For the text-containing cell, return its midpoint in [X, Y] coordinate format. 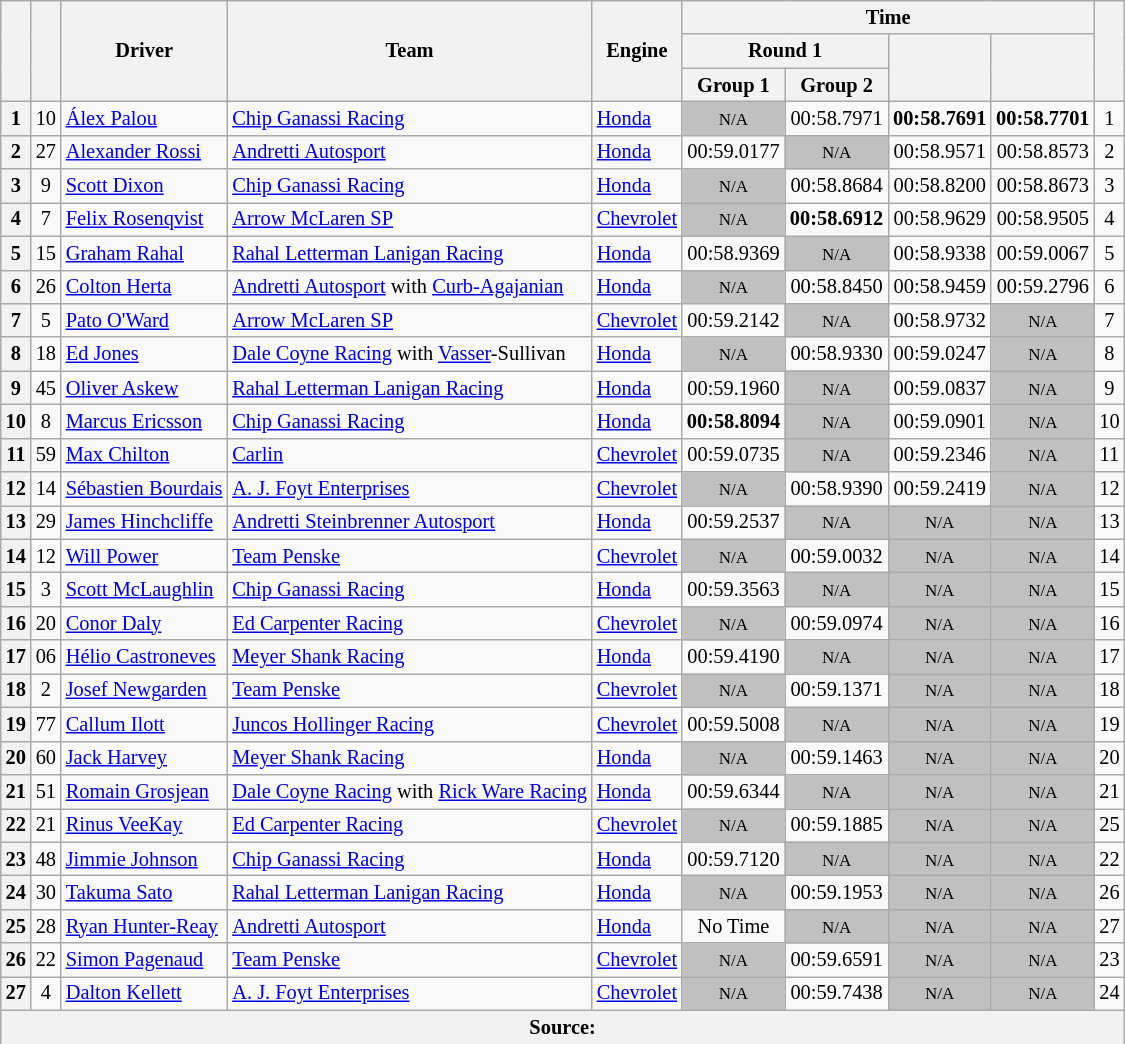
Engine [637, 50]
Group 1 [734, 85]
Colton Herta [144, 287]
Team [409, 50]
00:58.9571 [940, 152]
00:58.9330 [836, 354]
Callum Ilott [144, 724]
Felix Rosenqvist [144, 219]
Rinus VeeKay [144, 825]
Ed Jones [144, 354]
00:59.0837 [940, 388]
00:59.0735 [734, 455]
Andretti Autosport with Curb-Agajanian [409, 287]
Andretti Steinbrenner Autosport [409, 522]
Source: [563, 1027]
59 [46, 455]
Romain Grosjean [144, 791]
00:59.1885 [836, 825]
00:58.7691 [940, 118]
Oliver Askew [144, 388]
Jack Harvey [144, 758]
Driver [144, 50]
00:58.7701 [1042, 118]
00:59.2142 [734, 320]
Conor Daly [144, 623]
00:59.4190 [734, 657]
00:59.0247 [940, 354]
00:59.1953 [836, 892]
Sébastien Bourdais [144, 489]
Takuma Sato [144, 892]
00:58.9459 [940, 287]
00:59.0901 [940, 421]
Hélio Castroneves [144, 657]
00:58.9629 [940, 219]
Dalton Kellett [144, 993]
00:58.8684 [836, 186]
00:59.2796 [1042, 287]
No Time [734, 926]
00:58.7971 [836, 118]
Dale Coyne Racing with Rick Ware Racing [409, 791]
Scott McLaughlin [144, 589]
00:59.6344 [734, 791]
30 [46, 892]
00:58.8673 [1042, 186]
28 [46, 926]
00:58.8573 [1042, 152]
Group 2 [836, 85]
00:59.0177 [734, 152]
00:58.9732 [940, 320]
00:59.3563 [734, 589]
Scott Dixon [144, 186]
51 [46, 791]
00:58.8450 [836, 287]
Alexander Rossi [144, 152]
45 [46, 388]
00:59.1371 [836, 690]
00:58.9369 [734, 253]
Simon Pagenaud [144, 960]
00:59.2537 [734, 522]
Carlin [409, 455]
06 [46, 657]
00:59.0032 [836, 556]
00:58.9390 [836, 489]
Juncos Hollinger Racing [409, 724]
00:58.8200 [940, 186]
Time [888, 17]
Will Power [144, 556]
00:59.1960 [734, 388]
00:59.5008 [734, 724]
00:59.2419 [940, 489]
00:58.6912 [836, 219]
00:58.9338 [940, 253]
00:59.7438 [836, 993]
00:59.1463 [836, 758]
Álex Palou [144, 118]
29 [46, 522]
Graham Rahal [144, 253]
60 [46, 758]
77 [46, 724]
00:59.7120 [734, 859]
00:59.0974 [836, 623]
Marcus Ericsson [144, 421]
00:58.9505 [1042, 219]
00:59.0067 [1042, 253]
00:58.8094 [734, 421]
Ryan Hunter-Reay [144, 926]
Jimmie Johnson [144, 859]
48 [46, 859]
James Hinchcliffe [144, 522]
Max Chilton [144, 455]
00:59.6591 [836, 960]
Josef Newgarden [144, 690]
Pato O'Ward [144, 320]
00:59.2346 [940, 455]
Round 1 [785, 51]
Dale Coyne Racing with Vasser-Sullivan [409, 354]
